Output the [X, Y] coordinate of the center of the cell containing the given text.  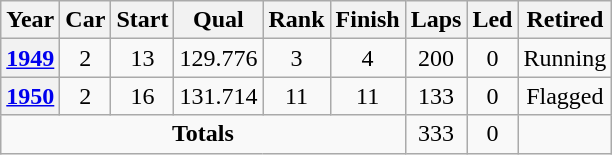
200 [436, 58]
Running [565, 58]
Retired [565, 20]
Laps [436, 20]
Totals [203, 134]
Rank [296, 20]
131.714 [218, 96]
4 [368, 58]
1950 [30, 96]
Finish [368, 20]
Start [142, 20]
129.776 [218, 58]
Car [86, 20]
133 [436, 96]
Qual [218, 20]
Led [492, 20]
13 [142, 58]
333 [436, 134]
Year [30, 20]
16 [142, 96]
3 [296, 58]
Flagged [565, 96]
1949 [30, 58]
